Search for the cell housing the specified text and yield its [x, y] center coordinate. 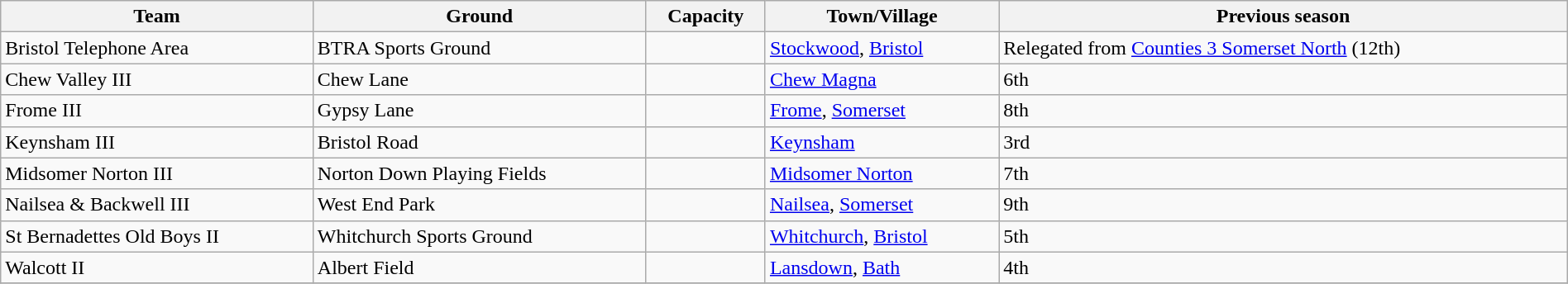
Albert Field [480, 267]
Town/Village [882, 17]
Chew Valley III [157, 79]
9th [1284, 205]
8th [1284, 111]
6th [1284, 79]
Bristol Road [480, 142]
4th [1284, 267]
Gypsy Lane [480, 111]
Midsomer Norton III [157, 173]
Chew Lane [480, 79]
Team [157, 17]
St Bernadettes Old Boys II [157, 236]
Whitchurch, Bristol [882, 236]
Previous season [1284, 17]
Relegated from Counties 3 Somerset North (12th) [1284, 48]
Stockwood, Bristol [882, 48]
Nailsea, Somerset [882, 205]
Whitchurch Sports Ground [480, 236]
7th [1284, 173]
Frome, Somerset [882, 111]
West End Park [480, 205]
Nailsea & Backwell III [157, 205]
Chew Magna [882, 79]
Midsomer Norton [882, 173]
Norton Down Playing Fields [480, 173]
Ground [480, 17]
Keynsham [882, 142]
Keynsham III [157, 142]
BTRA Sports Ground [480, 48]
Frome III [157, 111]
Capacity [705, 17]
Lansdown, Bath [882, 267]
Walcott II [157, 267]
Bristol Telephone Area [157, 48]
3rd [1284, 142]
5th [1284, 236]
